From the cell containing the given text, extract its center point as (X, Y) coordinate. 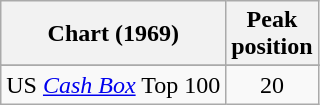
US Cash Box Top 100 (114, 85)
Peakposition (272, 34)
Chart (1969) (114, 34)
20 (272, 85)
